Scan for the cell matching the given text and deliver its (x, y) coordinate at center. 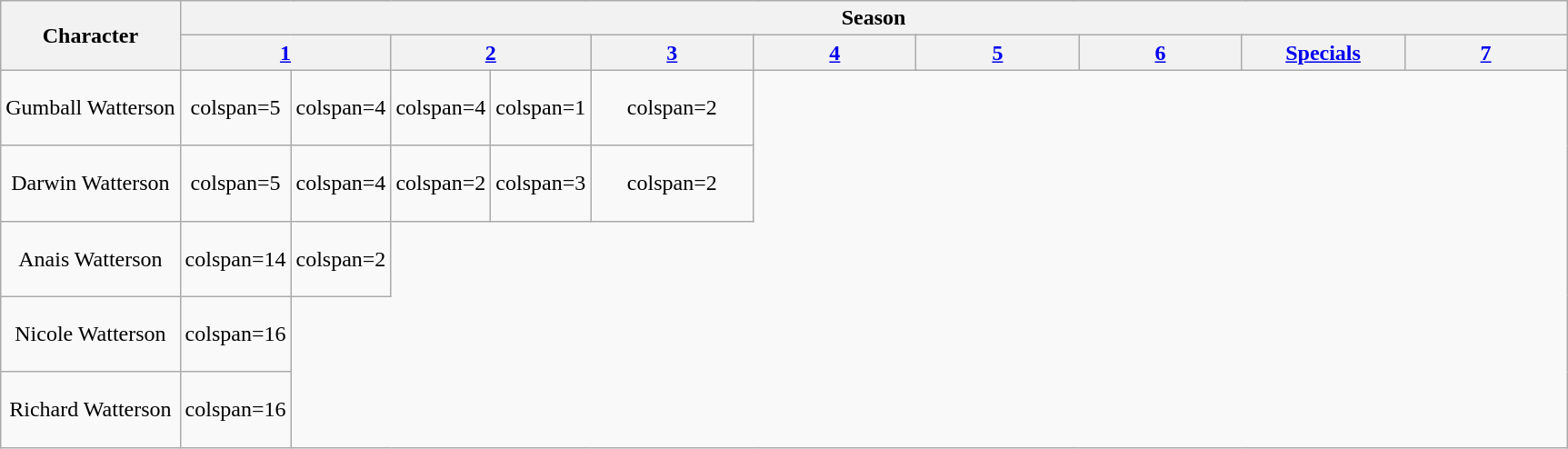
4 (834, 53)
Season (874, 18)
7 (1485, 53)
Nicole Watterson (91, 334)
colspan=3 (541, 184)
Darwin Watterson (91, 184)
Anais Watterson (91, 258)
Richard Watterson (91, 409)
colspan=1 (541, 107)
1 (285, 53)
Gumball Watterson (91, 107)
Specials (1323, 53)
5 (998, 53)
Character (91, 35)
colspan=14 (235, 258)
6 (1160, 53)
3 (673, 53)
2 (491, 53)
